Return the [x, y] coordinate for the center point of the cell that contains the specified text.  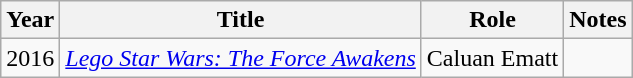
Year [30, 20]
Lego Star Wars: The Force Awakens [241, 58]
Title [241, 20]
Caluan Ematt [492, 58]
Role [492, 20]
Notes [598, 20]
2016 [30, 58]
